Find where the given text appears and provide that cell's center as [X, Y] coordinate. 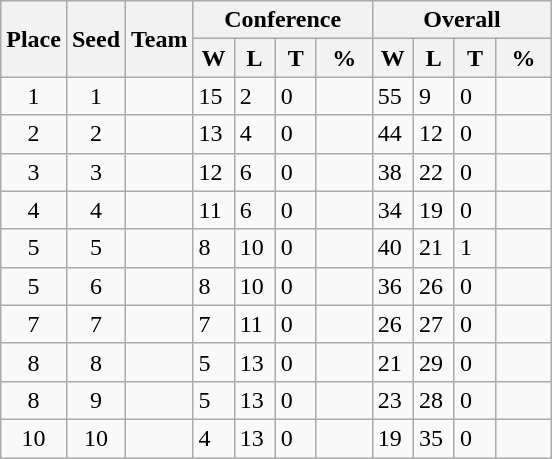
40 [392, 248]
55 [392, 96]
34 [392, 210]
36 [392, 286]
Seed [96, 39]
Place [34, 39]
Conference [282, 20]
35 [434, 438]
23 [392, 400]
28 [434, 400]
44 [392, 134]
38 [392, 172]
29 [434, 362]
15 [214, 96]
27 [434, 324]
Overall [462, 20]
22 [434, 172]
Team [160, 39]
